Scan for the cell matching the given text and deliver its (X, Y) coordinate at center. 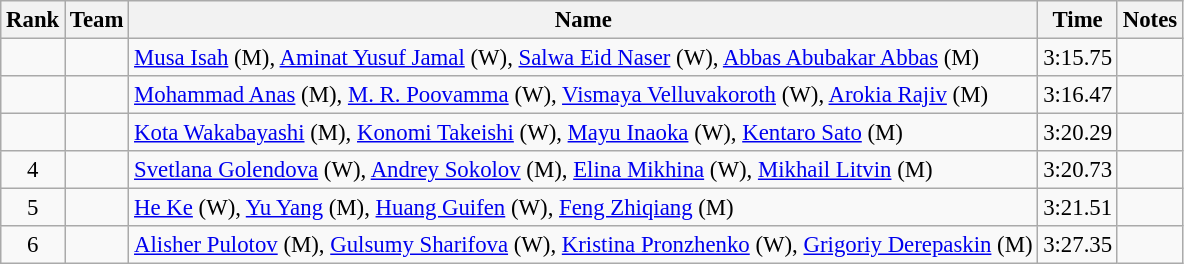
3:20.73 (1078, 170)
Alisher Pulotov (M), Gulsumy Sharifova (W), Kristina Pronzhenko (W), Grigoriy Derepaskin (M) (584, 245)
Mohammad Anas (M), M. R. Poovamma (W), Vismaya Velluvakoroth (W), Arokia Rajiv (M) (584, 95)
3:15.75 (1078, 58)
3:16.47 (1078, 95)
5 (33, 208)
3:27.35 (1078, 245)
Kota Wakabayashi (M), Konomi Takeishi (W), Mayu Inaoka (W), Kentaro Sato (M) (584, 133)
Rank (33, 20)
He Ke (W), Yu Yang (M), Huang Guifen (W), Feng Zhiqiang (M) (584, 208)
Team (97, 20)
6 (33, 245)
4 (33, 170)
3:21.51 (1078, 208)
Svetlana Golendova (W), Andrey Sokolov (M), Elina Mikhina (W), Mikhail Litvin (M) (584, 170)
Musa Isah (M), Aminat Yusuf Jamal (W), Salwa Eid Naser (W), Abbas Abubakar Abbas (M) (584, 58)
Time (1078, 20)
Notes (1150, 20)
Name (584, 20)
3:20.29 (1078, 133)
